Capture the cell that displays the provided text and extract its (x, y) central coordinate. 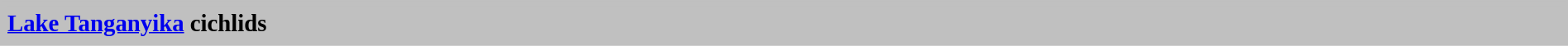
Lake Tanganyika cichlids (784, 23)
